Output the (X, Y) coordinate of the center of the cell containing the given text.  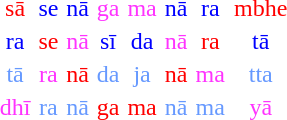
sī (108, 41)
se (48, 41)
ja (142, 74)
ma (210, 74)
